Extract the [X, Y] coordinate from the center of the cell holding the provided text.  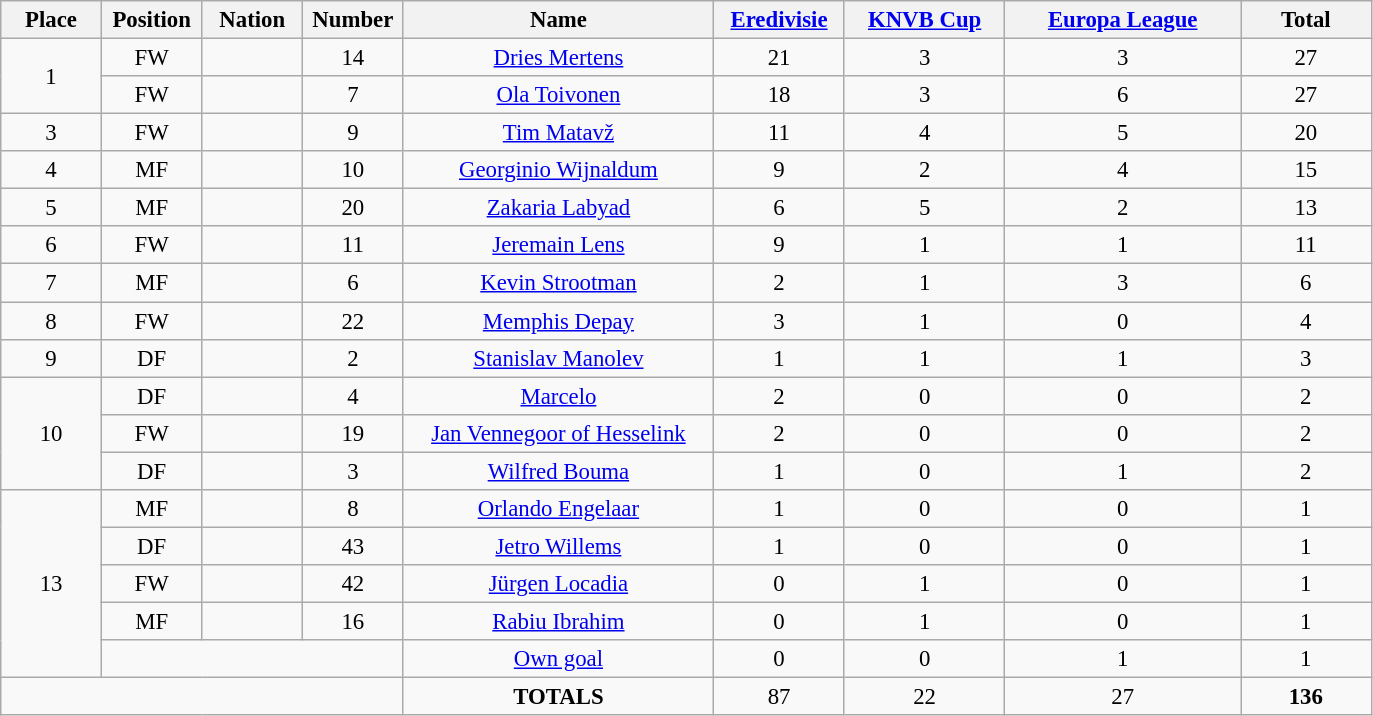
Memphis Depay [558, 321]
Europa League [1123, 20]
Name [558, 20]
Jan Vennegoor of Hesselink [558, 433]
Jürgen Locadia [558, 584]
43 [354, 546]
Number [354, 20]
Zakaria Labyad [558, 208]
87 [780, 697]
Orlando Engelaar [558, 509]
42 [354, 584]
Stanislav Manolev [558, 358]
Georginio Wijnaldum [558, 170]
Dries Mertens [558, 58]
Own goal [558, 659]
Kevin Strootman [558, 283]
Total [1306, 20]
Tim Matavž [558, 133]
KNVB Cup [924, 20]
15 [1306, 170]
Jetro Willems [558, 546]
Eredivisie [780, 20]
136 [1306, 697]
14 [354, 58]
16 [354, 621]
Rabiu Ibrahim [558, 621]
Ola Toivonen [558, 95]
Position [152, 20]
Jeremain Lens [558, 245]
21 [780, 58]
Nation [252, 20]
18 [780, 95]
Wilfred Bouma [558, 471]
Marcelo [558, 396]
Place [52, 20]
TOTALS [558, 697]
19 [354, 433]
